Capture the cell that displays the provided text and extract its (x, y) central coordinate. 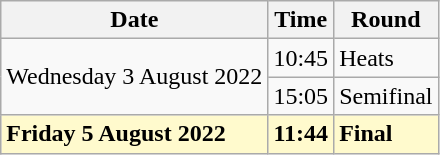
Semifinal (386, 96)
10:45 (301, 58)
Wednesday 3 August 2022 (134, 77)
Round (386, 20)
11:44 (301, 134)
15:05 (301, 96)
Time (301, 20)
Date (134, 20)
Friday 5 August 2022 (134, 134)
Final (386, 134)
Heats (386, 58)
